Determine the (X, Y) coordinate at the center of the cell enclosing the given text.  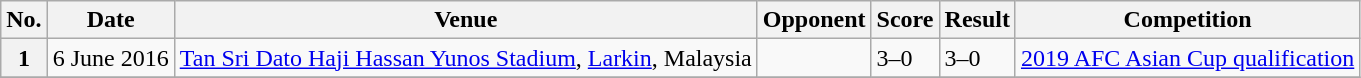
Venue (466, 20)
6 June 2016 (110, 58)
Competition (1187, 20)
2019 AFC Asian Cup qualification (1187, 58)
1 (24, 58)
Result (977, 20)
Opponent (814, 20)
Tan Sri Dato Haji Hassan Yunos Stadium, Larkin, Malaysia (466, 58)
No. (24, 20)
Score (905, 20)
Date (110, 20)
